Pinpoint the cell where the given text exists, returning its [x, y] midpoint coordinate. 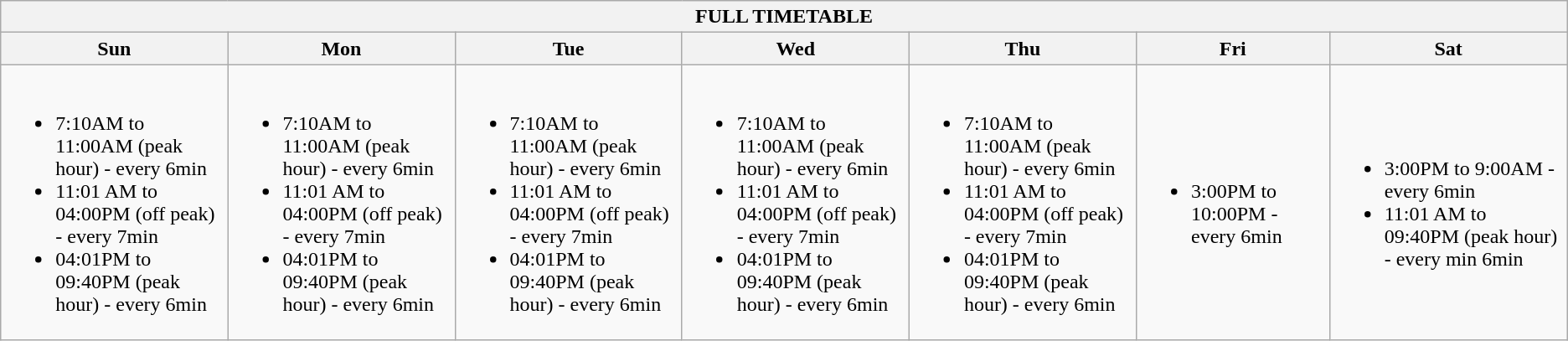
Tue [568, 49]
Thu [1022, 49]
FULL TIMETABLE [784, 17]
Sun [114, 49]
Fri [1233, 49]
Wed [796, 49]
3:00PM to 9:00AM - every 6min11:01 AM to 09:40PM (peak hour) - every min 6min [1448, 203]
Sat [1448, 49]
3:00PM to 10:00PM - every 6min [1233, 203]
Mon [342, 49]
